Scan for the cell matching the given text and deliver its [X, Y] coordinate at center. 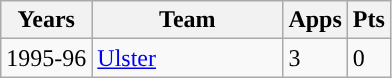
1995-96 [46, 58]
0 [368, 58]
Team [188, 20]
Years [46, 20]
Ulster [188, 58]
3 [315, 58]
Pts [368, 20]
Apps [315, 20]
